For the text-containing cell, return its midpoint in [X, Y] coordinate format. 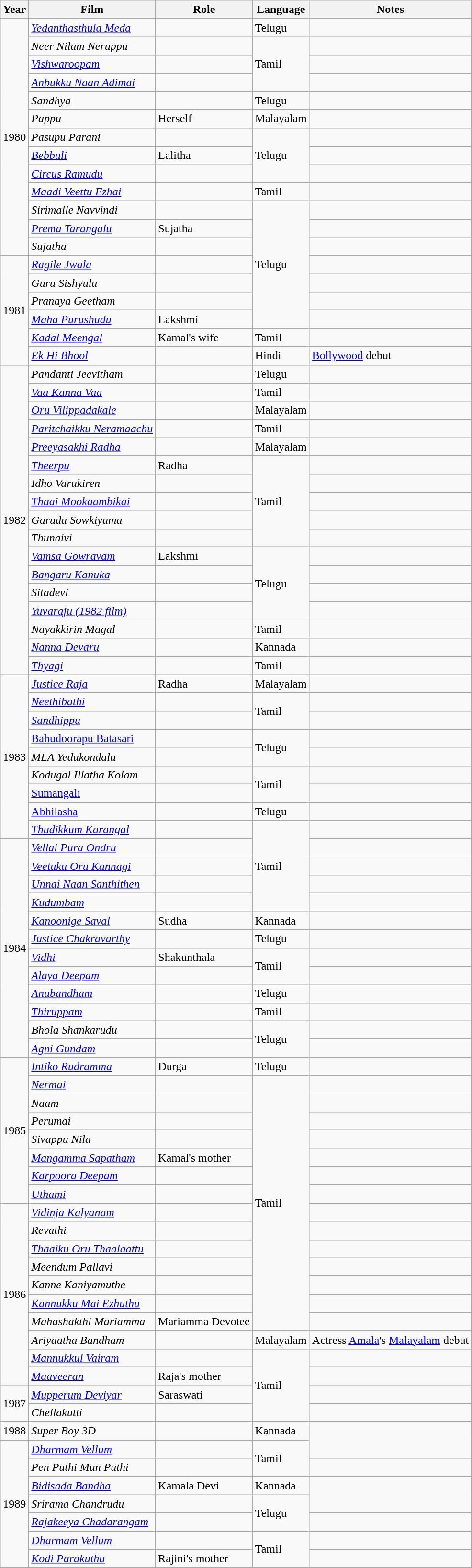
Mariamma Devotee [204, 1321]
Bollywood debut [391, 356]
Nanna Devaru [92, 647]
Anbukku Naan Adimai [92, 82]
1988 [14, 1431]
Thiruppam [92, 1012]
Ek Hi Bhool [92, 356]
Thaai Mookaambikai [92, 501]
Justice Raja [92, 684]
Mangamma Sapatham [92, 1158]
1983 [14, 756]
Vishwaroopam [92, 64]
Kamala Devi [204, 1486]
Lalitha [204, 155]
Sirimalle Navvindi [92, 210]
Vellai Pura Ondru [92, 848]
Nayakkirin Magal [92, 629]
Naam [92, 1103]
Circus Ramudu [92, 173]
1980 [14, 137]
Prema Tarangalu [92, 228]
Thunaivi [92, 538]
Srirama Chandrudu [92, 1504]
Paritchaikku Neramaachu [92, 429]
Maadi Veettu Ezhai [92, 192]
Agni Gundam [92, 1048]
Kudumbam [92, 902]
Super Boy 3D [92, 1431]
Kanoonige Saval [92, 921]
Sitadevi [92, 593]
Vidhi [92, 957]
Oru Vilippadakale [92, 410]
Bhola Shankarudu [92, 1030]
Idho Varukiren [92, 483]
Karpoora Deepam [92, 1176]
Actress Amala's Malayalam debut [391, 1340]
Pappu [92, 119]
1989 [14, 1504]
Anubandham [92, 993]
Yuvaraju (1982 film) [92, 611]
Kadal Meengal [92, 338]
Maaveeran [92, 1376]
1982 [14, 520]
Durga [204, 1066]
Bahudoorapu Batasari [92, 738]
Abhilasha [92, 812]
Kamal's wife [204, 338]
Mannukkul Vairam [92, 1358]
Alaya Deepam [92, 975]
Notes [391, 10]
Perumai [92, 1121]
Uthami [92, 1194]
Sudha [204, 921]
Kodugal Illatha Kolam [92, 775]
Pen Puthi Mun Puthi [92, 1467]
Chellakutti [92, 1413]
Thaaiku Oru Thaalaattu [92, 1249]
Bangaru Kanuka [92, 575]
Vaa Kanna Vaa [92, 392]
1984 [14, 948]
Mupperum Deviyar [92, 1395]
Garuda Sowkiyama [92, 519]
Vidinja Kalyanam [92, 1212]
Pasupu Parani [92, 137]
Guru Sishyulu [92, 283]
Role [204, 10]
1981 [14, 310]
Preeyasakhi Radha [92, 447]
Ariyaatha Bandham [92, 1340]
1985 [14, 1130]
Pandanti Jeevitham [92, 374]
Film [92, 10]
Kanne Kaniyamuthe [92, 1285]
Ragile Jwala [92, 265]
Yedanthasthula Meda [92, 28]
Kodi Parakuthu [92, 1558]
Kannukku Mai Ezhuthu [92, 1303]
Thyagi [92, 666]
Sumangali [92, 793]
Meendum Pallavi [92, 1267]
Rajini's mother [204, 1558]
Raja's mother [204, 1376]
1987 [14, 1404]
Theerpu [92, 465]
Sivappu Nila [92, 1139]
Mahashakthi Mariamma [92, 1321]
Justice Chakravarthy [92, 939]
Revathi [92, 1230]
Year [14, 10]
Neer Nilam Neruppu [92, 46]
1986 [14, 1295]
Veetuku Oru Kannagi [92, 866]
Unnai Naan Santhithen [92, 884]
Sandhippu [92, 720]
Hindi [281, 356]
Shakunthala [204, 957]
Herself [204, 119]
Vamsa Gowravam [92, 556]
Bidisada Bandha [92, 1486]
Rajakeeya Chadarangam [92, 1522]
Kamal's mother [204, 1158]
Maha Purushudu [92, 319]
Saraswati [204, 1395]
Thudikkum Karangal [92, 830]
MLA Yedukondalu [92, 756]
Bebbuli [92, 155]
Language [281, 10]
Sandhya [92, 101]
Pranaya Geetham [92, 301]
Intiko Rudramma [92, 1066]
Neethibathi [92, 702]
Nermai [92, 1084]
